Provide the (x, y) coordinate of the cell's center where the given text is located.  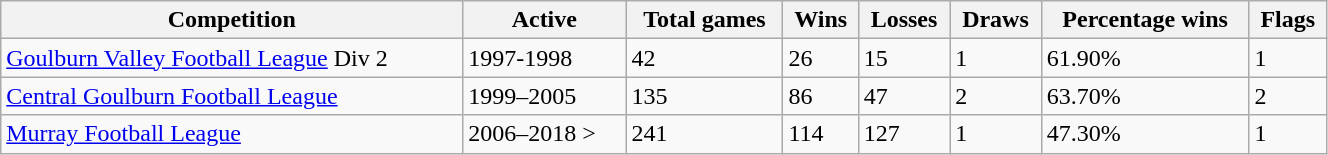
86 (820, 96)
Active (544, 20)
26 (820, 58)
Wins (820, 20)
Murray Football League (232, 134)
2006–2018 > (544, 134)
47.30% (1145, 134)
Goulburn Valley Football League Div 2 (232, 58)
42 (704, 58)
Percentage wins (1145, 20)
1997-1998 (544, 58)
135 (704, 96)
63.70% (1145, 96)
Losses (904, 20)
127 (904, 134)
47 (904, 96)
1999–2005 (544, 96)
241 (704, 134)
Competition (232, 20)
Flags (1288, 20)
15 (904, 58)
Total games (704, 20)
Draws (996, 20)
61.90% (1145, 58)
Central Goulburn Football League (232, 96)
114 (820, 134)
